Return the [x, y] coordinate for the center point of the cell that contains the specified text.  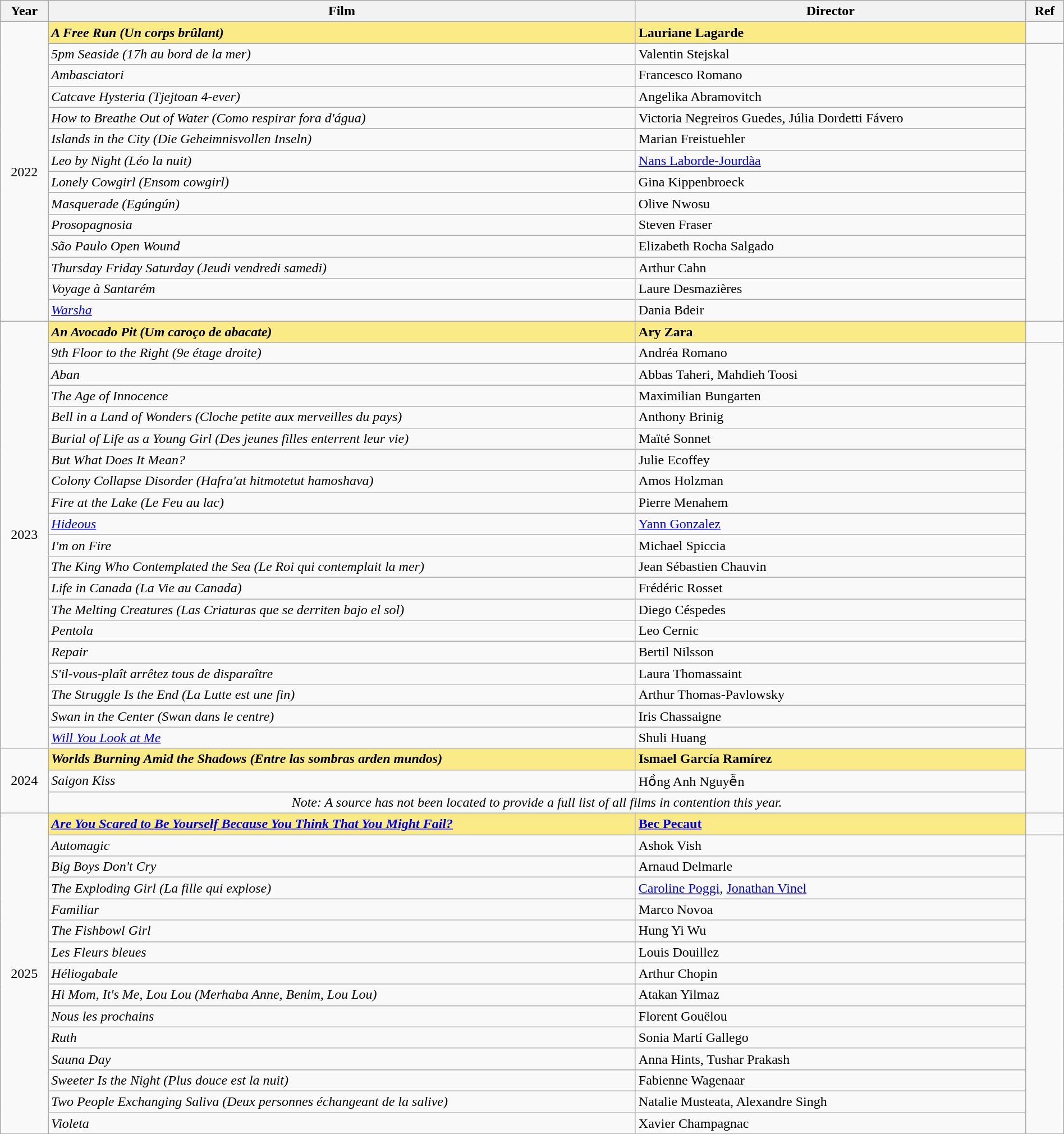
Dania Bdeir [831, 310]
Fabienne Wagenaar [831, 1080]
Swan in the Center (Swan dans le centre) [342, 716]
9th Floor to the Right (9e étage droite) [342, 353]
Sauna Day [342, 1059]
Nous les prochains [342, 1016]
Big Boys Don't Cry [342, 867]
Burial of Life as a Young Girl (Des jeunes filles enterrent leur vie) [342, 438]
Natalie Musteata, Alexandre Singh [831, 1101]
Amos Holzman [831, 481]
Masquerade (Egúngún) [342, 203]
Michael Spiccia [831, 545]
Elizabeth Rocha Salgado [831, 246]
São Paulo Open Wound [342, 246]
Note: A source has not been located to provide a full list of all films in contention this year. [537, 803]
Yann Gonzalez [831, 524]
The Exploding Girl (La fille qui explose) [342, 888]
2023 [25, 534]
Marco Novoa [831, 909]
Ismael García Ramírez [831, 759]
2024 [25, 781]
Maximilian Bungarten [831, 396]
Hi Mom, It's Me, Lou Lou (Merhaba Anne, Benim, Lou Lou) [342, 995]
Life in Canada (La Vie au Canada) [342, 588]
Ruth [342, 1037]
Ambasciatori [342, 75]
Thursday Friday Saturday (Jeudi vendredi samedi) [342, 268]
Anna Hints, Tushar Prakash [831, 1059]
Worlds Burning Amid the Shadows (Entre las sombras arden mundos) [342, 759]
2025 [25, 973]
The King Who Contemplated the Sea (Le Roi qui contemplait la mer) [342, 566]
Valentin Stejskal [831, 54]
S'il-vous-plaît arrêtez tous de disparaître [342, 674]
Bertil Nilsson [831, 652]
Sonia Martí Gallego [831, 1037]
Sweeter Is the Night (Plus douce est la nuit) [342, 1080]
Steven Fraser [831, 225]
A Free Run (Un corps brûlant) [342, 33]
Automagic [342, 845]
Colony Collapse Disorder (Hafra'at hitmotetut hamoshava) [342, 481]
2022 [25, 172]
How to Breathe Out of Water (Como respirar fora d'água) [342, 118]
Marian Freistuehler [831, 139]
Florent Gouëlou [831, 1016]
Andréa Romano [831, 353]
Bell in a Land of Wonders (Cloche petite aux merveilles du pays) [342, 417]
Laure Desmazières [831, 289]
But What Does It Mean? [342, 460]
Iris Chassaigne [831, 716]
Diego Céspedes [831, 609]
Ref [1044, 11]
Atakan Yilmaz [831, 995]
Leo Cernic [831, 631]
Arthur Chopin [831, 973]
5pm Seaside (17h au bord de la mer) [342, 54]
Gina Kippenbroeck [831, 182]
Angelika Abramovitch [831, 97]
Repair [342, 652]
Hideous [342, 524]
Arthur Cahn [831, 268]
Héliogabale [342, 973]
Caroline Poggi, Jonathan Vinel [831, 888]
Laura Thomassaint [831, 674]
The Age of Innocence [342, 396]
Louis Douillez [831, 952]
Jean Sébastien Chauvin [831, 566]
Abbas Taheri, Mahdieh Toosi [831, 374]
Warsha [342, 310]
The Fishbowl Girl [342, 931]
Pierre Menahem [831, 502]
Islands in the City (Die Geheimnisvollen Inseln) [342, 139]
Shuli Huang [831, 738]
Maïté Sonnet [831, 438]
Two People Exchanging Saliva (Deux personnes échangeant de la salive) [342, 1101]
Bec Pecaut [831, 824]
Voyage à Santarém [342, 289]
Hung Yi Wu [831, 931]
Year [25, 11]
An Avocado Pit (Um caroço de abacate) [342, 332]
Hồng Anh Nguyễn [831, 781]
Aban [342, 374]
Pentola [342, 631]
Julie Ecoffey [831, 460]
The Melting Creatures (Las Criaturas que se derriten bajo el sol) [342, 609]
Lonely Cowgirl (Ensom cowgirl) [342, 182]
Ashok Vish [831, 845]
Will You Look at Me [342, 738]
Victoria Negreiros Guedes, Júlia Dordetti Fávero [831, 118]
Lauriane Lagarde [831, 33]
Saigon Kiss [342, 781]
Xavier Champagnac [831, 1123]
Olive Nwosu [831, 203]
Arthur Thomas-Pavlowsky [831, 695]
Familiar [342, 909]
Les Fleurs bleues [342, 952]
Leo by Night (Léo la nuit) [342, 161]
Film [342, 11]
Violeta [342, 1123]
Fire at the Lake (Le Feu au lac) [342, 502]
The Struggle Is the End (La Lutte est une fin) [342, 695]
I'm on Fire [342, 545]
Frédéric Rosset [831, 588]
Catcave Hysteria (Tjejtoan 4-ever) [342, 97]
Are You Scared to Be Yourself Because You Think That You Might Fail? [342, 824]
Prosopagnosia [342, 225]
Nans Laborde-Jourdàa [831, 161]
Director [831, 11]
Francesco Romano [831, 75]
Arnaud Delmarle [831, 867]
Anthony Brinig [831, 417]
Ary Zara [831, 332]
